Capture the cell that displays the provided text and extract its (x, y) central coordinate. 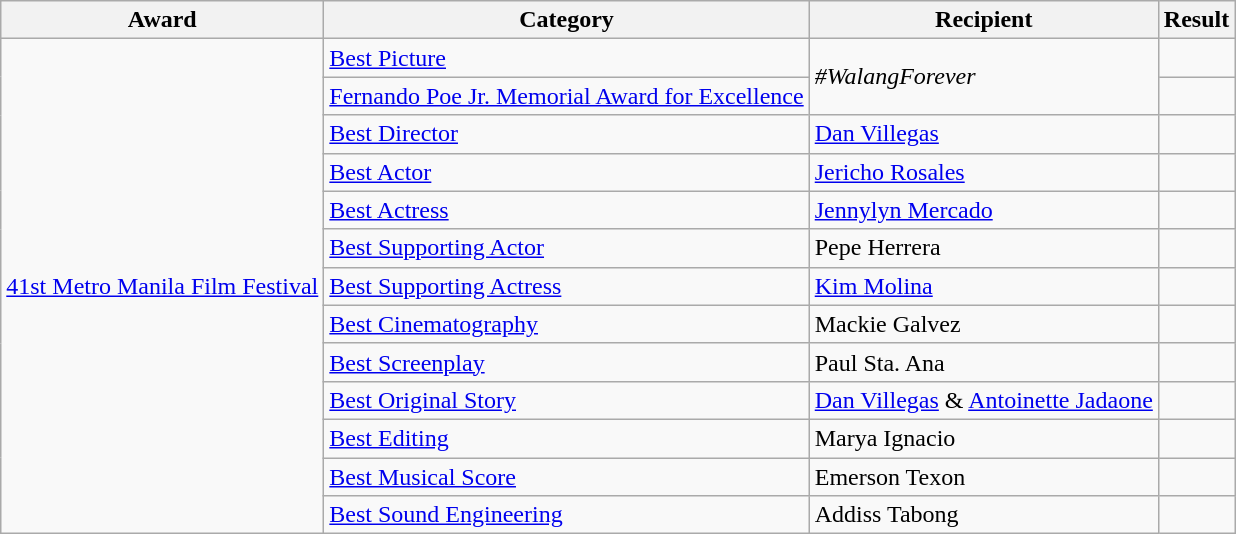
Best Supporting Actress (566, 286)
Best Actress (566, 210)
Best Musical Score (566, 477)
Award (162, 20)
Kim Molina (984, 286)
#WalangForever (984, 77)
Best Director (566, 134)
Dan Villegas (984, 134)
Pepe Herrera (984, 248)
Best Sound Engineering (566, 515)
41st Metro Manila Film Festival (162, 286)
Best Cinematography (566, 324)
Category (566, 20)
Best Supporting Actor (566, 248)
Emerson Texon (984, 477)
Recipient (984, 20)
Dan Villegas & Antoinette Jadaone (984, 400)
Marya Ignacio (984, 438)
Fernando Poe Jr. Memorial Award for Excellence (566, 96)
Addiss Tabong (984, 515)
Paul Sta. Ana (984, 362)
Result (1196, 20)
Best Actor (566, 172)
Best Original Story (566, 400)
Jericho Rosales (984, 172)
Jennylyn Mercado (984, 210)
Best Screenplay (566, 362)
Mackie Galvez (984, 324)
Best Picture (566, 58)
Best Editing (566, 438)
